Locate the cell with the specified text and output its [x, y] center coordinate. 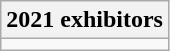
2021 exhibitors [85, 20]
